Output the [x, y] coordinate of the center of the cell containing the given text.  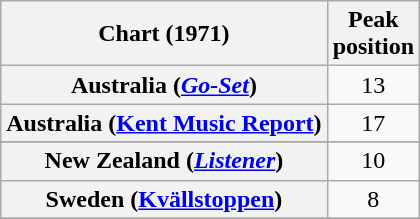
Peakposition [373, 34]
Sweden (Kvällstoppen) [164, 199]
10 [373, 161]
8 [373, 199]
Australia (Go-Set) [164, 85]
New Zealand (Listener) [164, 161]
Chart (1971) [164, 34]
13 [373, 85]
Australia (Kent Music Report) [164, 123]
17 [373, 123]
